Identify which cell holds the provided text, then report its [X, Y] central coordinate. 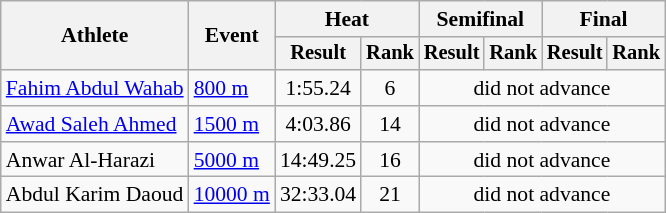
Awad Saleh Ahmed [95, 124]
Semifinal [480, 19]
5000 m [232, 160]
10000 m [232, 195]
Event [232, 36]
14 [390, 124]
21 [390, 195]
1:55.24 [318, 88]
16 [390, 160]
Abdul Karim Daoud [95, 195]
Heat [347, 19]
14:49.25 [318, 160]
800 m [232, 88]
1500 m [232, 124]
Athlete [95, 36]
Anwar Al-Harazi [95, 160]
6 [390, 88]
Final [604, 19]
32:33.04 [318, 195]
4:03.86 [318, 124]
Fahim Abdul Wahab [95, 88]
